Determine the (x, y) coordinate at the center of the cell enclosing the given text.  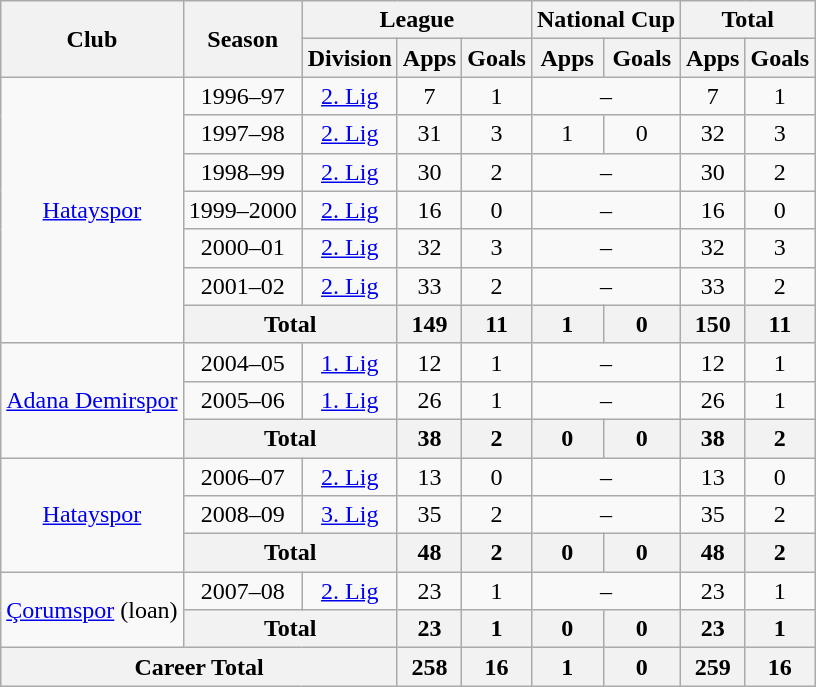
National Cup (606, 20)
Season (242, 39)
Division (350, 58)
1997–98 (242, 134)
Career Total (200, 667)
2004–05 (242, 362)
149 (429, 324)
2005–06 (242, 400)
259 (713, 667)
2006–07 (242, 477)
258 (429, 667)
3. Lig (350, 515)
1996–97 (242, 96)
Club (92, 39)
2001–02 (242, 286)
31 (429, 134)
1998–99 (242, 172)
2000–01 (242, 248)
2008–09 (242, 515)
150 (713, 324)
Çorumspor (loan) (92, 610)
2007–08 (242, 591)
League (416, 20)
Adana Demirspor (92, 400)
1999–2000 (242, 210)
